Detect which cell encompasses the target text, then output its (x, y) center coordinate. 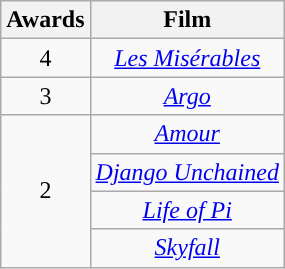
Les Misérables (187, 58)
Awards (46, 20)
Skyfall (187, 248)
2 (46, 191)
4 (46, 58)
Amour (187, 134)
Argo (187, 96)
Film (187, 20)
Django Unchained (187, 172)
Life of Pi (187, 210)
3 (46, 96)
